Determine the [X, Y] coordinate at the center of the cell enclosing the given text.  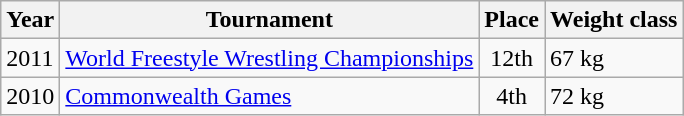
12th [512, 58]
2011 [30, 58]
Year [30, 20]
2010 [30, 96]
Weight class [614, 20]
72 kg [614, 96]
Commonwealth Games [270, 96]
Place [512, 20]
4th [512, 96]
World Freestyle Wrestling Championships [270, 58]
67 kg [614, 58]
Tournament [270, 20]
